Capture the cell that displays the provided text and extract its (X, Y) central coordinate. 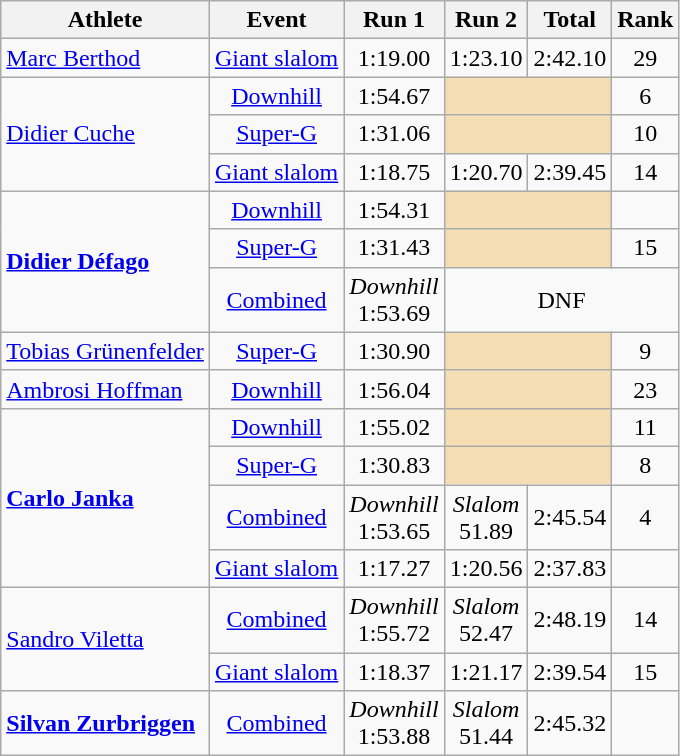
Sandro Viletta (106, 640)
1:54.67 (394, 96)
Tobias Grünenfelder (106, 351)
2:39.54 (570, 672)
DNF (562, 300)
2:45.32 (570, 724)
1:31.43 (394, 248)
Event (276, 20)
1:20.56 (486, 569)
Marc Berthod (106, 58)
1:54.31 (394, 210)
23 (646, 389)
2:39.45 (570, 172)
2:42.10 (570, 58)
1:20.70 (486, 172)
9 (646, 351)
Didier Cuche (106, 134)
Silvan Zurbriggen (106, 724)
Downhill1:53.65 (394, 516)
1:23.10 (486, 58)
Downhill1:53.69 (394, 300)
2:45.54 (570, 516)
2:48.19 (570, 620)
Slalom52.47 (486, 620)
Carlo Janka (106, 498)
Total (570, 20)
Run 2 (486, 20)
10 (646, 134)
1:30.83 (394, 465)
Slalom51.44 (486, 724)
2:37.83 (570, 569)
29 (646, 58)
1:18.37 (394, 672)
1:21.17 (486, 672)
1:31.06 (394, 134)
1:55.02 (394, 427)
1:19.00 (394, 58)
Athlete (106, 20)
Ambrosi Hoffman (106, 389)
Downhill1:55.72 (394, 620)
Run 1 (394, 20)
11 (646, 427)
1:56.04 (394, 389)
Rank (646, 20)
Downhill1:53.88 (394, 724)
1:18.75 (394, 172)
6 (646, 96)
Didier Défago (106, 262)
8 (646, 465)
Slalom51.89 (486, 516)
1:17.27 (394, 569)
1:30.90 (394, 351)
4 (646, 516)
